From the cell containing the given text, extract its center point as [X, Y] coordinate. 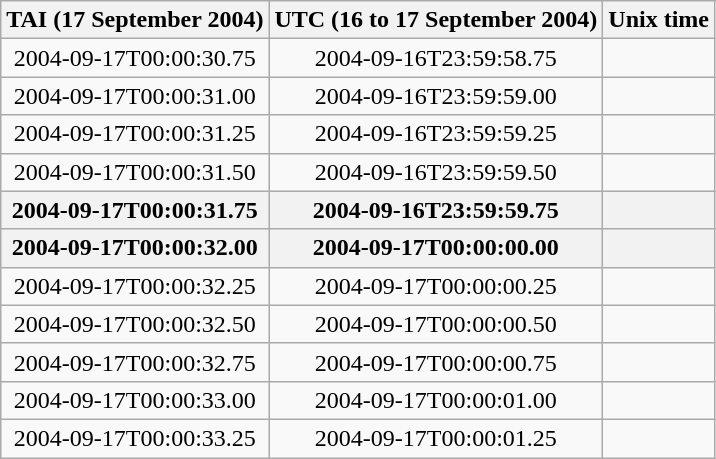
2004-09-16T23:59:59.00 [436, 96]
2004-09-17T00:00:00.00 [436, 248]
2004-09-17T00:00:00.75 [436, 362]
2004-09-17T00:00:33.00 [135, 400]
2004-09-16T23:59:58.75 [436, 58]
2004-09-16T23:59:59.50 [436, 172]
2004-09-17T00:00:01.00 [436, 400]
2004-09-17T00:00:31.00 [135, 96]
Unix time [659, 20]
TAI (17 September 2004) [135, 20]
2004-09-17T00:00:00.25 [436, 286]
2004-09-17T00:00:31.75 [135, 210]
2004-09-17T00:00:32.00 [135, 248]
2004-09-17T00:00:01.25 [436, 438]
2004-09-17T00:00:32.75 [135, 362]
2004-09-16T23:59:59.25 [436, 134]
2004-09-17T00:00:31.25 [135, 134]
2004-09-17T00:00:00.50 [436, 324]
2004-09-17T00:00:31.50 [135, 172]
2004-09-17T00:00:32.25 [135, 286]
2004-09-17T00:00:33.25 [135, 438]
2004-09-17T00:00:32.50 [135, 324]
UTC (16 to 17 September 2004) [436, 20]
2004-09-17T00:00:30.75 [135, 58]
2004-09-16T23:59:59.75 [436, 210]
